Search for the cell housing the specified text and yield its (X, Y) center coordinate. 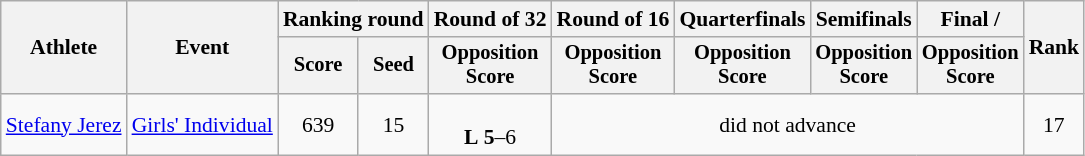
Quarterfinals (742, 19)
Girls' Individual (202, 124)
Final / (970, 19)
Round of 16 (612, 19)
Semifinals (864, 19)
Stefany Jerez (64, 124)
639 (318, 124)
L 5–6 (490, 124)
Athlete (64, 48)
did not advance (787, 124)
Round of 32 (490, 19)
Score (318, 66)
Seed (393, 66)
Rank (1054, 48)
Ranking round (354, 19)
17 (1054, 124)
15 (393, 124)
Event (202, 48)
